Return the [x, y] coordinate for the center point of the cell that contains the specified text.  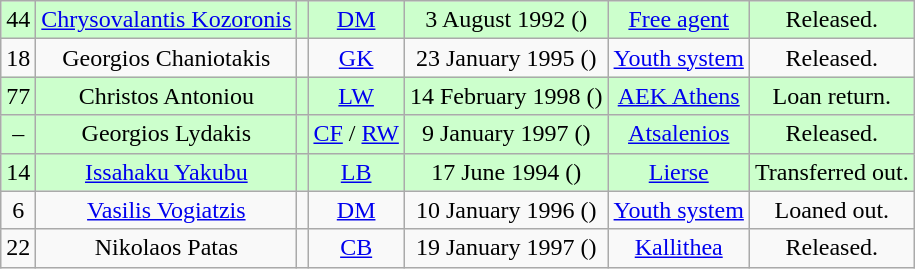
Kallithea [678, 248]
19 January 1997 () [506, 248]
Loaned out. [832, 210]
44 [18, 20]
Loan return. [832, 96]
LW [356, 96]
Free agent [678, 20]
Chrysovalantis Kozoronis [166, 20]
22 [18, 248]
CB [356, 248]
77 [18, 96]
10 January 1996 () [506, 210]
Christos Antoniou [166, 96]
6 [18, 210]
14 [18, 172]
Transferred out. [832, 172]
Nikolaos Patas [166, 248]
Georgios Chaniotakis [166, 58]
Georgios Lydakis [166, 134]
Atsalenios [678, 134]
CF / RW [356, 134]
17 June 1994 () [506, 172]
18 [18, 58]
GK [356, 58]
LB [356, 172]
9 January 1997 () [506, 134]
3 August 1992 () [506, 20]
AEK Athens [678, 96]
Issahaku Yakubu [166, 172]
23 January 1995 () [506, 58]
14 February 1998 () [506, 96]
Lierse [678, 172]
– [18, 134]
Vasilis Vogiatzis [166, 210]
